Locate the cell with the specified text and output its (x, y) center coordinate. 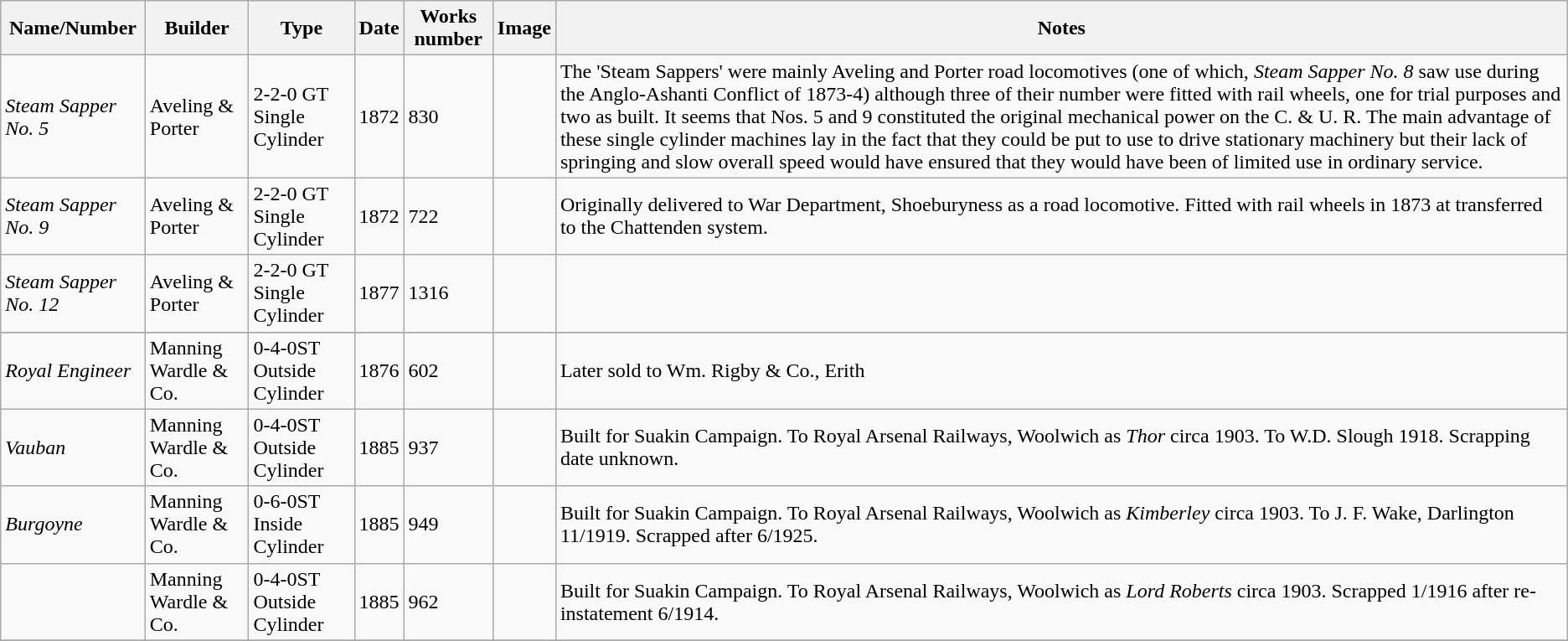
Vauban (73, 447)
Built for Suakin Campaign. To Royal Arsenal Railways, Woolwich as Lord Roberts circa 1903. Scrapped 1/1916 after re-instatement 6/1914. (1061, 602)
Name/Number (73, 28)
Steam Sapper No. 12 (73, 293)
1316 (448, 293)
Royal Engineer (73, 370)
937 (448, 447)
Works number (448, 28)
1876 (379, 370)
Built for Suakin Campaign. To Royal Arsenal Railways, Woolwich as Kimberley circa 1903. To J. F. Wake, Darlington 11/1919. Scrapped after 6/1925. (1061, 525)
Type (302, 28)
0-6-0ST Inside Cylinder (302, 525)
1877 (379, 293)
Steam Sapper No. 9 (73, 216)
Originally delivered to War Department, Shoeburyness as a road locomotive. Fitted with rail wheels in 1873 at transferred to the Chattenden system. (1061, 216)
Later sold to Wm. Rigby & Co., Erith (1061, 370)
722 (448, 216)
602 (448, 370)
Image (524, 28)
Date (379, 28)
Notes (1061, 28)
949 (448, 525)
Built for Suakin Campaign. To Royal Arsenal Railways, Woolwich as Thor circa 1903. To W.D. Slough 1918. Scrapping date unknown. (1061, 447)
Builder (197, 28)
962 (448, 602)
830 (448, 116)
Steam Sapper No. 5 (73, 116)
Burgoyne (73, 525)
